Provide the [X, Y] coordinate of the cell's center where the given text is located.  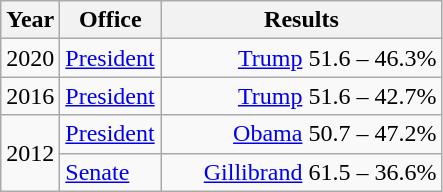
Gillibrand 61.5 – 36.6% [302, 172]
Obama 50.7 – 47.2% [302, 134]
2016 [30, 96]
Year [30, 20]
Results [302, 20]
Trump 51.6 – 42.7% [302, 96]
Office [110, 20]
2020 [30, 58]
Senate [110, 172]
Trump 51.6 – 46.3% [302, 58]
2012 [30, 153]
